Locate the cell with the specified text and output its (X, Y) center coordinate. 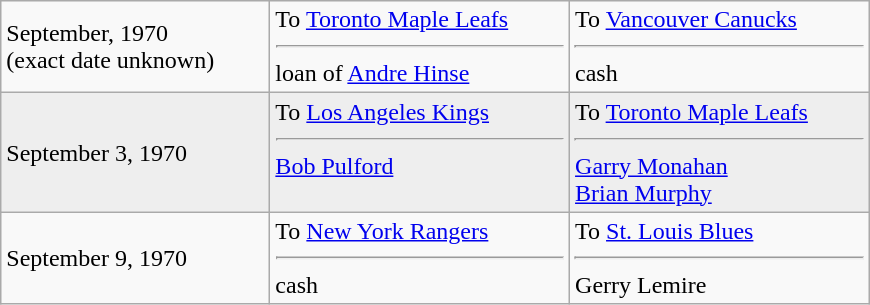
To Toronto Maple LeafsGarry MonahanBrian Murphy (720, 152)
To St. Louis BluesGerry Lemire (720, 258)
To Vancouver Canuckscash (720, 47)
September 9, 1970 (136, 258)
To Toronto Maple Leafsloan of Andre Hinse (420, 47)
To New York Rangerscash (420, 258)
To Los Angeles KingsBob Pulford (420, 152)
September 3, 1970 (136, 152)
September, 1970(exact date unknown) (136, 47)
